Find where the given text appears and provide that cell's center as [x, y] coordinate. 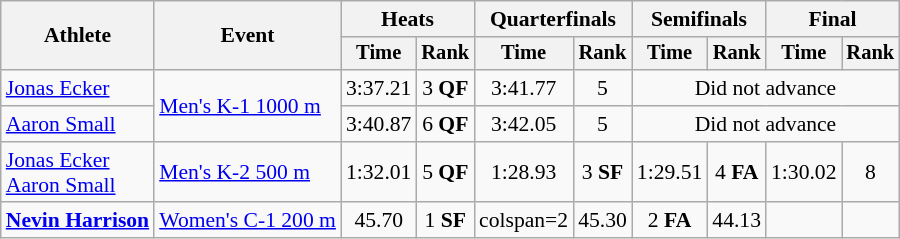
Quarterfinals [553, 19]
Jonas EckerAaron Small [78, 172]
1:32.01 [378, 172]
45.30 [602, 221]
3:42.05 [524, 124]
colspan=2 [524, 221]
8 [871, 172]
Men's K-1 1000 m [248, 106]
3 QF [445, 88]
5 QF [445, 172]
3:40.87 [378, 124]
6 QF [445, 124]
1:29.51 [670, 172]
Women's C-1 200 m [248, 221]
Semifinals [699, 19]
3:37.21 [378, 88]
Athlete [78, 36]
44.13 [736, 221]
Men's K-2 500 m [248, 172]
1:30.02 [804, 172]
1:28.93 [524, 172]
3 SF [602, 172]
4 FA [736, 172]
3:41.77 [524, 88]
Jonas Ecker [78, 88]
2 FA [670, 221]
1 SF [445, 221]
Event [248, 36]
Final [832, 19]
45.70 [378, 221]
Aaron Small [78, 124]
Nevin Harrison [78, 221]
Heats [408, 19]
